For the text-containing cell, return its midpoint in (X, Y) coordinate format. 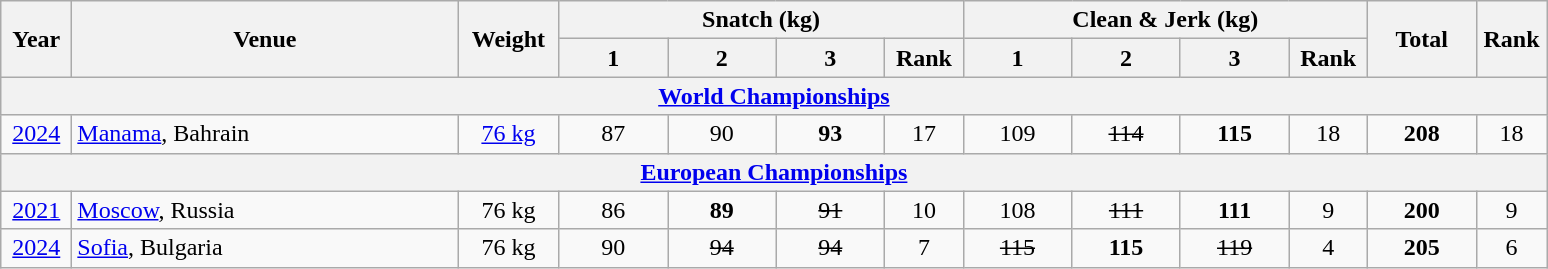
Sofia, Bulgaria (265, 248)
6 (1512, 248)
European Championships (774, 172)
World Championships (774, 96)
Total (1422, 39)
Weight (508, 39)
89 (722, 210)
200 (1422, 210)
7 (924, 248)
208 (1422, 134)
108 (1018, 210)
Year (36, 39)
2021 (36, 210)
87 (614, 134)
93 (830, 134)
Manama, Bahrain (265, 134)
205 (1422, 248)
91 (830, 210)
114 (1126, 134)
Moscow, Russia (265, 210)
Venue (265, 39)
Snatch (kg) (761, 20)
119 (1234, 248)
109 (1018, 134)
10 (924, 210)
17 (924, 134)
4 (1328, 248)
86 (614, 210)
Clean & Jerk (kg) (1165, 20)
